Search for the cell housing the specified text and yield its (X, Y) center coordinate. 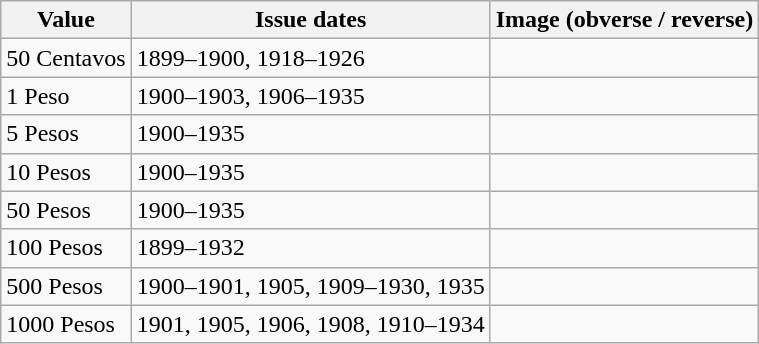
5 Pesos (66, 134)
1899–1900, 1918–1926 (310, 58)
50 Centavos (66, 58)
1000 Pesos (66, 324)
Issue dates (310, 20)
1900–1903, 1906–1935 (310, 96)
1899–1932 (310, 248)
500 Pesos (66, 286)
10 Pesos (66, 172)
1 Peso (66, 96)
100 Pesos (66, 248)
1900–1901, 1905, 1909–1930, 1935 (310, 286)
Value (66, 20)
50 Pesos (66, 210)
Image (obverse / reverse) (624, 20)
1901, 1905, 1906, 1908, 1910–1934 (310, 324)
